Return [X, Y] of the center of cell containing provided text 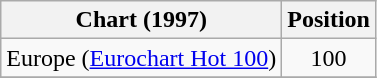
Position [329, 20]
Chart (1997) [142, 20]
100 [329, 58]
Europe (Eurochart Hot 100) [142, 58]
